Extract the (X, Y) coordinate from the center of the cell holding the provided text.  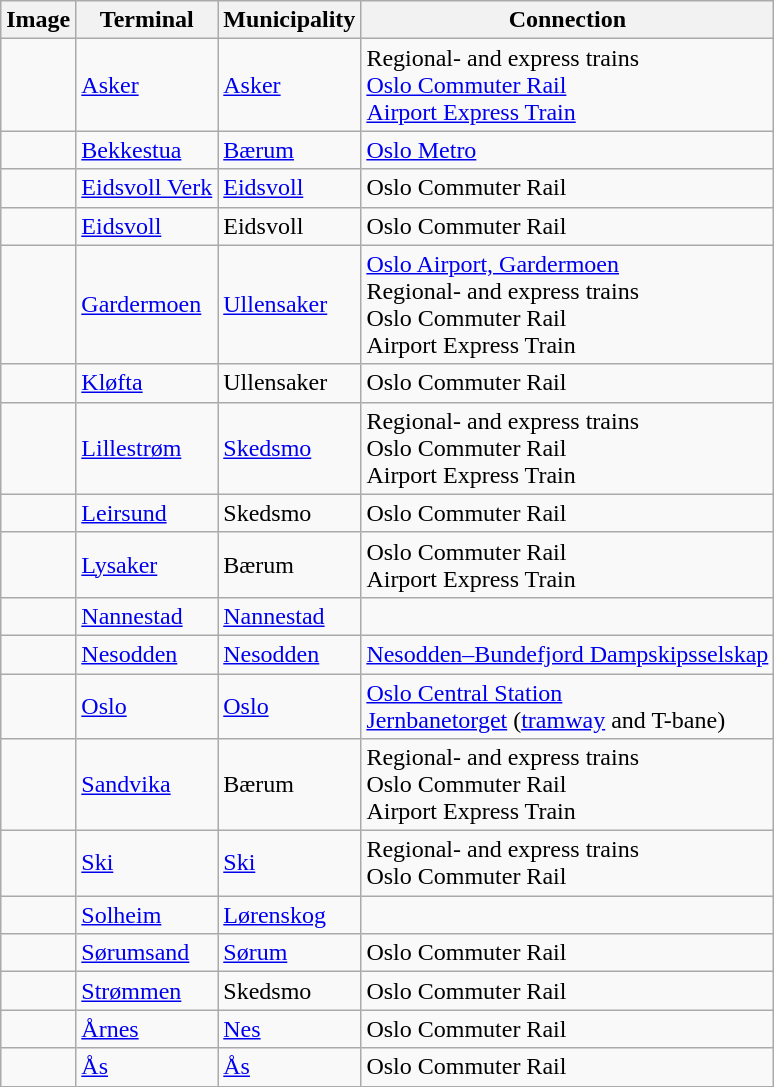
Terminal (147, 20)
Sørumsand (147, 953)
Nesodden–Bundefjord Dampskipsselskap (568, 654)
Lillestrøm (147, 448)
Årnes (147, 1029)
Municipality (290, 20)
Leirsund (147, 513)
Strømmen (147, 991)
Oslo Airport, GardermoenRegional- and express trainsOslo Commuter RailAirport Express Train (568, 304)
Lysaker (147, 564)
Oslo Central StationJernbanetorget (tramway and T-bane) (568, 706)
Oslo Metro (568, 150)
Gardermoen (147, 304)
Image (38, 20)
Lørenskog (290, 915)
Bekkestua (147, 150)
Oslo Commuter RailAirport Express Train (568, 564)
Solheim (147, 915)
Nes (290, 1029)
Eidsvoll Verk (147, 188)
Sandvika (147, 785)
Kløfta (147, 383)
Connection (568, 20)
Sørum (290, 953)
Regional- and express trainsOslo Commuter Rail (568, 864)
